Locate the cell with the specified text and output its (x, y) center coordinate. 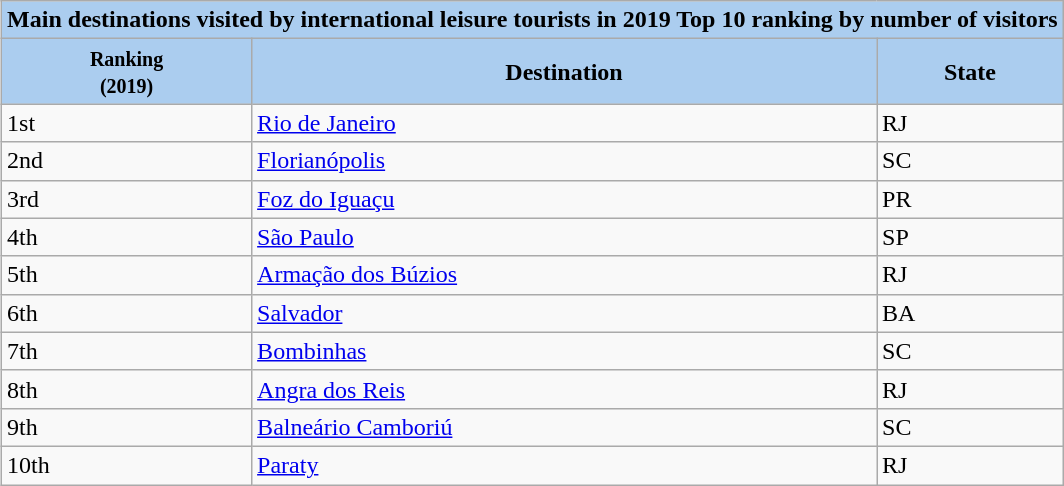
Bombinhas (564, 351)
Rio de Janeiro (564, 123)
1st (127, 123)
São Paulo (564, 237)
Foz do Iguaçu (564, 199)
Paraty (564, 465)
5th (127, 275)
Florianópolis (564, 161)
8th (127, 389)
4th (127, 237)
Balneário Camboriú (564, 427)
Armação dos Búzios (564, 275)
State (970, 72)
3rd (127, 199)
Salvador (564, 313)
SP (970, 237)
Destination (564, 72)
BA (970, 313)
PR (970, 199)
7th (127, 351)
9th (127, 427)
Angra dos Reis (564, 389)
10th (127, 465)
Ranking (2019) (127, 72)
6th (127, 313)
2nd (127, 161)
Main destinations visited by international leisure tourists in 2019 Top 10 ranking by number of visitors (533, 20)
